Pinpoint the cell where the given text exists, returning its (X, Y) midpoint coordinate. 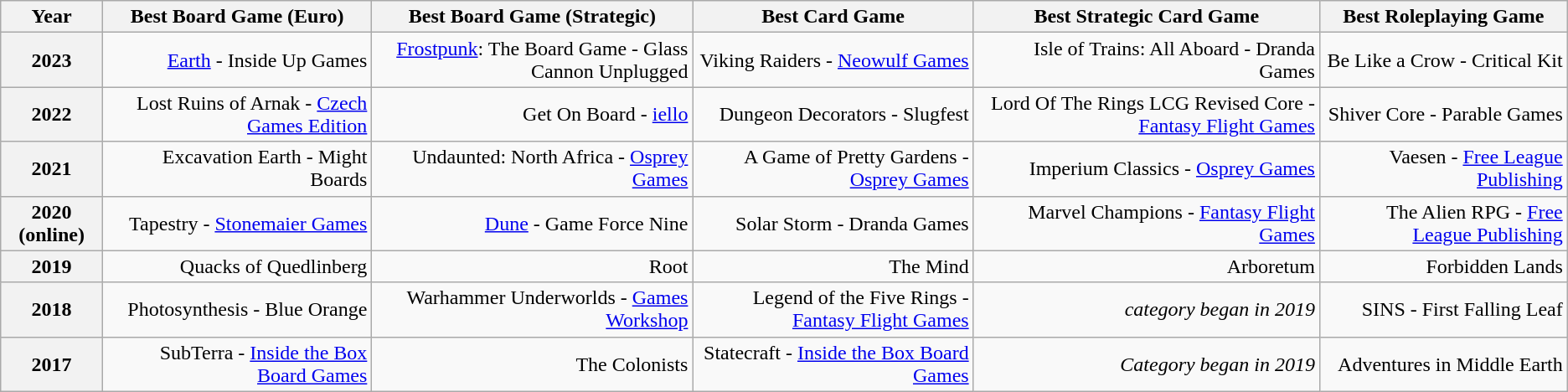
Vaesen - Free League Publishing (1443, 169)
Frostpunk: The Board Game - Glass Cannon Unplugged (533, 60)
Photosynthesis - Blue Orange (236, 310)
A Game of Pretty Gardens - Osprey Games (833, 169)
Forbidden Lands (1443, 266)
Warhammer Underworlds - Games Workshop (533, 310)
2020 (online) (52, 223)
Undaunted: North Africa - Osprey Games (533, 169)
Tapestry - Stonemaier Games (236, 223)
SubTerra - Inside the Box Board Games (236, 364)
Best Board Game (Euro) (236, 17)
Solar Storm - Dranda Games (833, 223)
Dune - Game Force Nine (533, 223)
Year (52, 17)
Marvel Champions - Fantasy Flight Games (1146, 223)
Adventures in Middle Earth (1443, 364)
Best Strategic Card Game (1146, 17)
The Alien RPG - Free League Publishing (1443, 223)
2018 (52, 310)
2023 (52, 60)
category began in 2019 (1146, 310)
Legend of the Five Rings - Fantasy Flight Games (833, 310)
Lord Of The Rings LCG Revised Core - Fantasy Flight Games (1146, 114)
Statecraft - Inside the Box Board Games (833, 364)
2019 (52, 266)
2022 (52, 114)
The Colonists (533, 364)
Viking Raiders - Neowulf Games (833, 60)
Lost Ruins of Arnak - Czech Games Edition (236, 114)
Arboretum (1146, 266)
Isle of Trains: All Aboard - Dranda Games (1146, 60)
The Mind (833, 266)
Get On Board - iello (533, 114)
Best Board Game (Strategic) (533, 17)
2017 (52, 364)
Root (533, 266)
Dungeon Decorators - Slugfest (833, 114)
Category began in 2019 (1146, 364)
Shiver Core - Parable Games (1443, 114)
Be Like a Crow - Critical Kit (1443, 60)
Imperium Classics - Osprey Games (1146, 169)
Excavation Earth - Might Boards (236, 169)
SINS - First Falling Leaf (1443, 310)
Quacks of Quedlinberg (236, 266)
2021 (52, 169)
Earth - Inside Up Games (236, 60)
Best Roleplaying Game (1443, 17)
Best Card Game (833, 17)
